From the cell containing the given text, extract its center point as (x, y) coordinate. 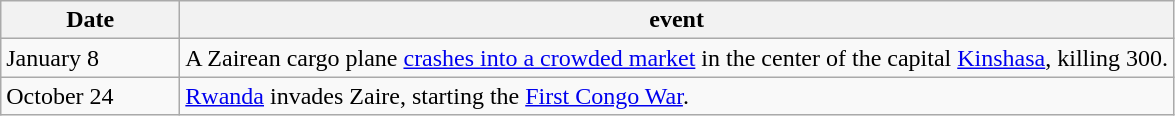
event (677, 20)
October 24 (90, 96)
Date (90, 20)
A Zairean cargo plane crashes into a crowded market in the center of the capital Kinshasa, killing 300. (677, 58)
January 8 (90, 58)
Rwanda invades Zaire, starting the First Congo War. (677, 96)
